Locate the cell with the specified text and output its (X, Y) center coordinate. 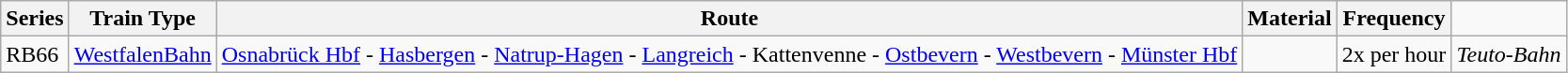
Series (35, 19)
Frequency (1394, 19)
WestfalenBahn (143, 54)
Osnabrück Hbf - Hasbergen - Natrup-Hagen - Langreich - Kattenvenne - Ostbevern - Westbevern - Münster Hbf (730, 54)
Material (1290, 19)
Route (730, 19)
Train Type (143, 19)
Teuto-Bahn (1509, 54)
RB66 (35, 54)
2x per hour (1394, 54)
